Determine the [X, Y] coordinate at the center of the cell enclosing the given text.  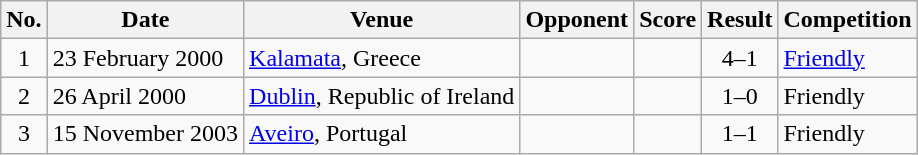
26 April 2000 [145, 96]
15 November 2003 [145, 134]
1–0 [740, 96]
Score [668, 20]
3 [24, 134]
Date [145, 20]
Result [740, 20]
4–1 [740, 58]
1–1 [740, 134]
Competition [848, 20]
No. [24, 20]
23 February 2000 [145, 58]
2 [24, 96]
Venue [382, 20]
Dublin, Republic of Ireland [382, 96]
1 [24, 58]
Aveiro, Portugal [382, 134]
Opponent [577, 20]
Kalamata, Greece [382, 58]
